For the text-containing cell, return its midpoint in [x, y] coordinate format. 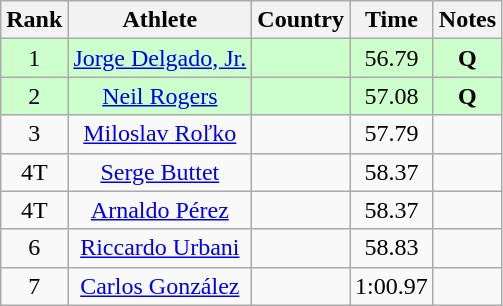
Time [392, 20]
Carlos González [160, 286]
Jorge Delgado, Jr. [160, 58]
Country [301, 20]
7 [34, 286]
58.83 [392, 248]
Serge Buttet [160, 172]
1 [34, 58]
1:00.97 [392, 286]
Riccardo Urbani [160, 248]
57.08 [392, 96]
Athlete [160, 20]
Rank [34, 20]
56.79 [392, 58]
Neil Rogers [160, 96]
3 [34, 134]
57.79 [392, 134]
Notes [467, 20]
Arnaldo Pérez [160, 210]
6 [34, 248]
Miloslav Roľko [160, 134]
2 [34, 96]
